Return (x, y) of the center of cell containing provided text 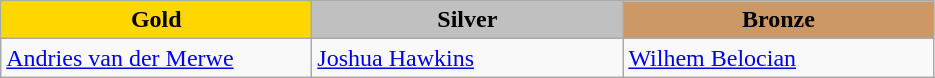
Joshua Hawkins (468, 58)
Silver (468, 20)
Gold (156, 20)
Andries van der Merwe (156, 58)
Bronze (778, 20)
Wilhem Belocian (778, 58)
